Extract the (x, y) coordinate from the center of the cell holding the provided text.  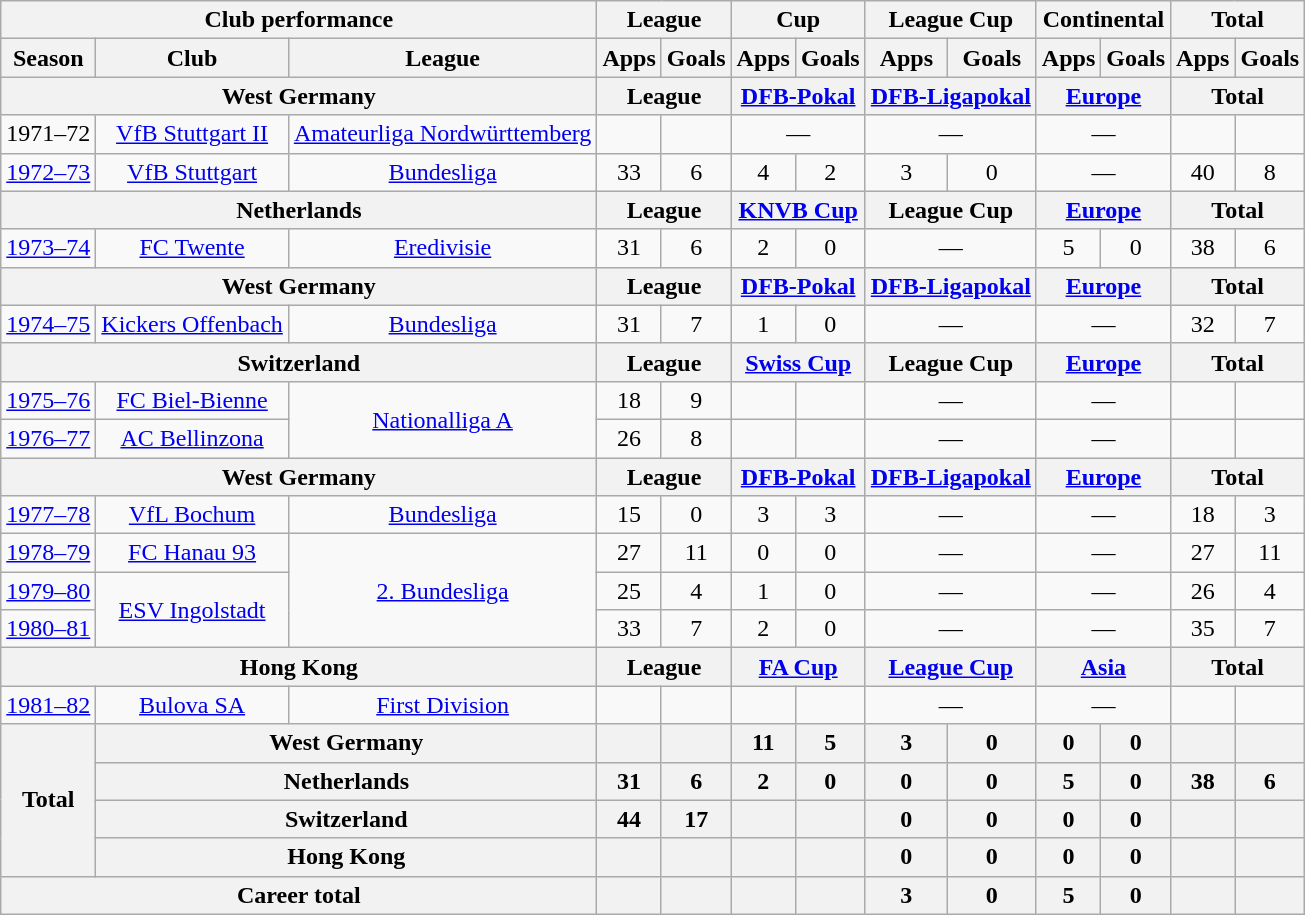
First Division (442, 705)
KNVB Cup (798, 210)
Kickers Offenbach (192, 324)
Continental (1103, 20)
2. Bundesliga (442, 591)
1975–76 (48, 400)
Career total (299, 895)
1980–81 (48, 629)
Club (192, 58)
25 (629, 591)
Asia (1103, 667)
FC Twente (192, 248)
FC Hanau 93 (192, 553)
15 (629, 515)
1972–73 (48, 172)
VfB Stuttgart (192, 172)
1978–79 (48, 553)
1971–72 (48, 134)
44 (629, 819)
VfL Bochum (192, 515)
17 (696, 819)
VfB Stuttgart II (192, 134)
1977–78 (48, 515)
9 (696, 400)
40 (1203, 172)
AC Bellinzona (192, 438)
Swiss Cup (798, 362)
Eredivisie (442, 248)
Club performance (299, 20)
Cup (798, 20)
Bulova SA (192, 705)
1973–74 (48, 248)
FA Cup (798, 667)
Nationalliga A (442, 419)
35 (1203, 629)
Amateurliga Nordwürttemberg (442, 134)
1976–77 (48, 438)
32 (1203, 324)
1981–82 (48, 705)
1974–75 (48, 324)
FC Biel-Bienne (192, 400)
ESV Ingolstadt (192, 610)
Season (48, 58)
1979–80 (48, 591)
